Find where the given text appears and provide that cell's center as [x, y] coordinate. 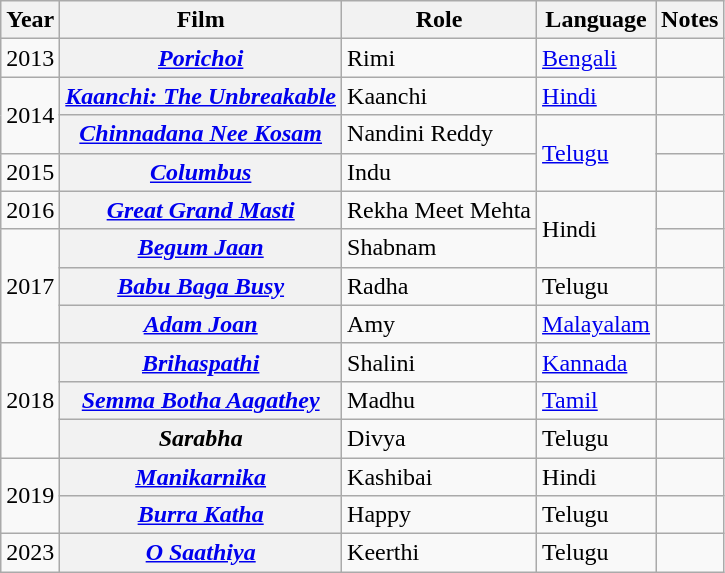
Kaanchi: The Unbreakable [201, 96]
Begum Jaan [201, 248]
Amy [440, 324]
Shalini [440, 362]
Kaanchi [440, 96]
Rimi [440, 58]
Porichoi [201, 58]
Adam Joan [201, 324]
Great Grand Masti [201, 210]
Brihaspathi [201, 362]
2016 [30, 210]
Notes [690, 20]
Burra Katha [201, 515]
2018 [30, 400]
Chinnadana Nee Kosam [201, 134]
Madhu [440, 400]
Kannada [596, 362]
Language [596, 20]
Manikarnika [201, 477]
Tamil [596, 400]
Kashibai [440, 477]
2015 [30, 172]
Shabnam [440, 248]
Bengali [596, 58]
2023 [30, 553]
Babu Baga Busy [201, 286]
Columbus [201, 172]
2017 [30, 286]
Nandini Reddy [440, 134]
Divya [440, 438]
Sarabha [201, 438]
O Saathiya [201, 553]
Radha [440, 286]
Year [30, 20]
2013 [30, 58]
2019 [30, 496]
Happy [440, 515]
Semma Botha Aagathey [201, 400]
Malayalam [596, 324]
Film [201, 20]
Rekha Meet Mehta [440, 210]
Keerthi [440, 553]
Indu [440, 172]
Role [440, 20]
2014 [30, 115]
